Provide the [X, Y] coordinate of the cell's center where the given text is located.  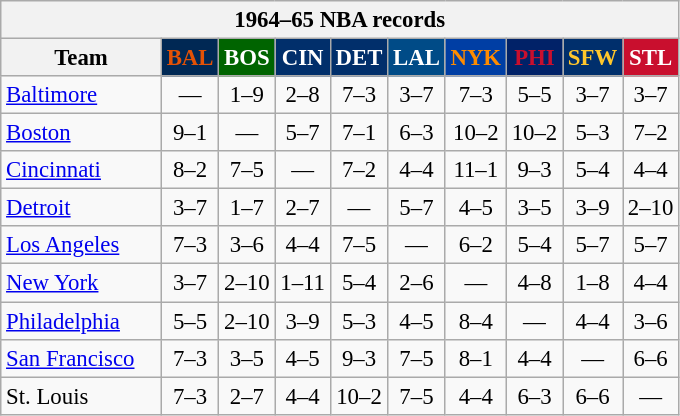
New York [82, 283]
1–8 [593, 283]
NYK [476, 58]
CIN [302, 58]
Detroit [82, 208]
DET [358, 58]
2–8 [302, 95]
BAL [190, 58]
1–9 [247, 95]
8–1 [476, 358]
PHI [534, 58]
STL [651, 58]
Boston [82, 133]
8–4 [476, 321]
4–8 [534, 283]
1–7 [247, 208]
7–1 [358, 133]
Baltimore [82, 95]
Los Angeles [82, 245]
1–11 [302, 283]
2–6 [416, 283]
SFW [593, 58]
St. Louis [82, 396]
LAL [416, 58]
8–2 [190, 170]
San Francisco [82, 358]
Philadelphia [82, 321]
1964–65 NBA records [340, 20]
Team [82, 58]
6–2 [476, 245]
BOS [247, 58]
11–1 [476, 170]
Cincinnati [82, 170]
9–1 [190, 133]
